Provide the (X, Y) coordinate of the cell's center where the given text is located.  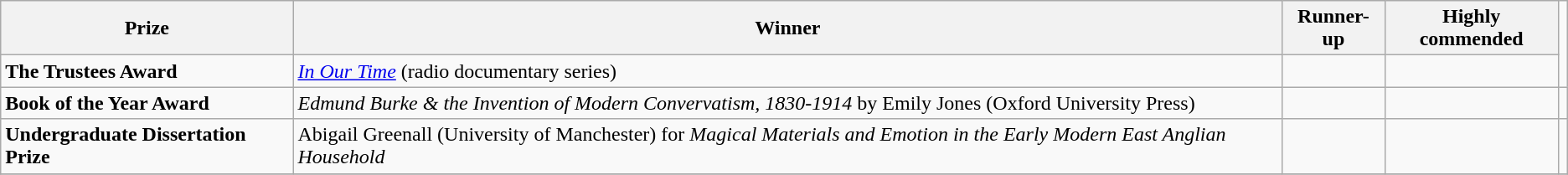
Winner (787, 28)
Book of the Year Award (147, 103)
Abigail Greenall (University of Manchester) for Magical Materials and Emotion in the Early Modern East Anglian Household (787, 146)
Prize (147, 28)
The Trustees Award (147, 71)
Undergraduate Dissertation Prize (147, 146)
Highly commended (1471, 28)
Edmund Burke & the Invention of Modern Convervatism, 1830-1914 by Emily Jones (Oxford University Press) (787, 103)
Runner-up (1333, 28)
In Our Time (radio documentary series) (787, 71)
